Locate the cell with the specified text and output its [x, y] center coordinate. 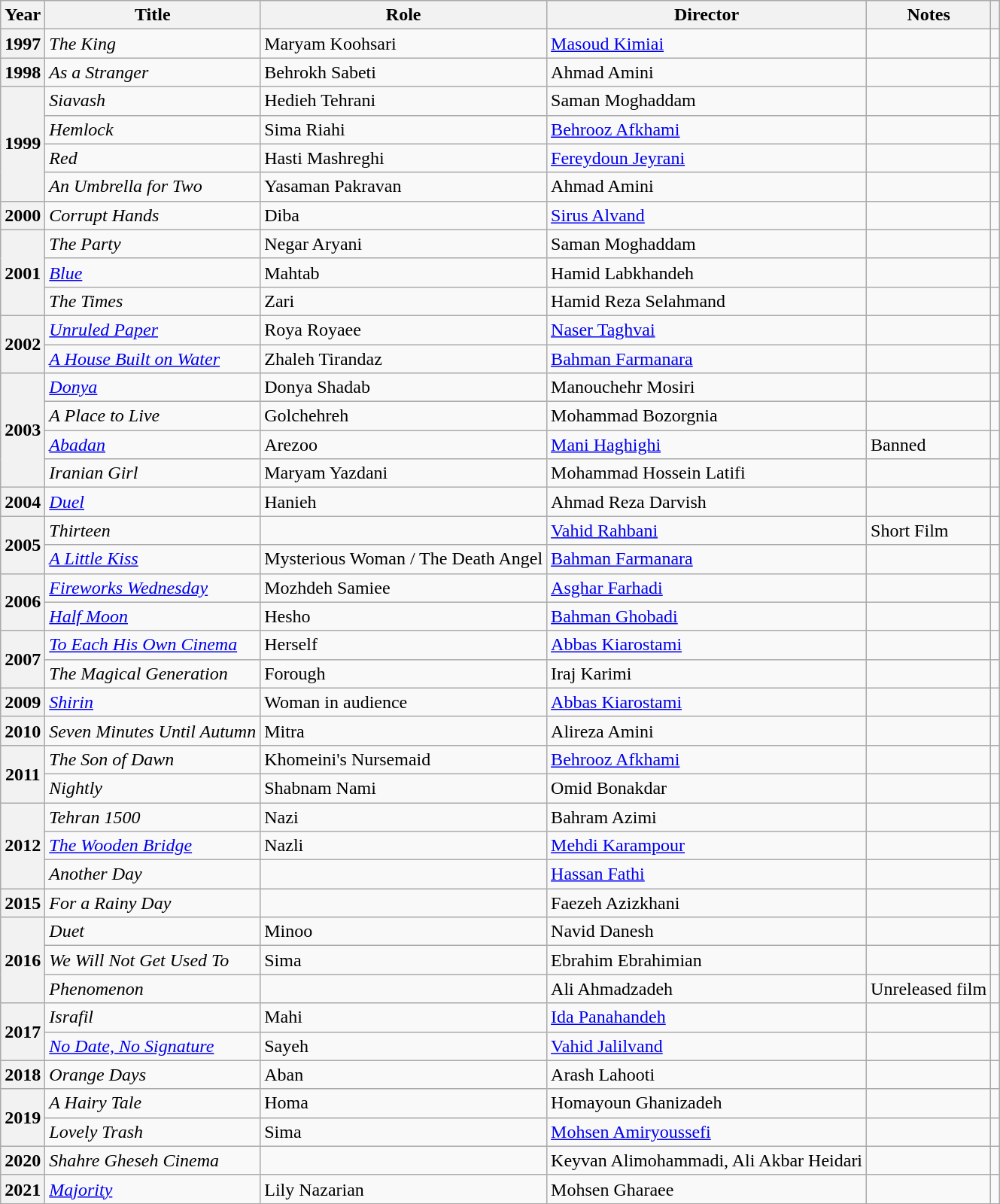
2019 [23, 1117]
Roya Royaee [403, 330]
Year [23, 15]
2003 [23, 430]
Hemlock [153, 129]
Negar Aryani [403, 244]
Orange Days [153, 1075]
Vahid Rahbani [707, 531]
Homa [403, 1103]
Naser Taghvai [707, 330]
Ahmad Reza Darvish [707, 502]
2004 [23, 502]
Duet [153, 932]
2012 [23, 845]
Nazi [403, 816]
Fireworks Wednesday [153, 588]
Diba [403, 215]
2006 [23, 602]
Shirin [153, 702]
Hedieh Tehrani [403, 101]
Mehdi Karampour [707, 846]
Mitra [403, 731]
Thirteen [153, 531]
Yasaman Pakravan [403, 187]
2007 [23, 659]
Mohsen Amiryoussefi [707, 1132]
Woman in audience [403, 702]
Zari [403, 301]
Hanieh [403, 502]
Arezoo [403, 445]
Phenomenon [153, 989]
The Magical Generation [153, 673]
Shabnam Nami [403, 788]
Sima Riahi [403, 129]
Lily Nazarian [403, 1189]
Sirus Alvand [707, 215]
Hasti Mashreghi [403, 158]
Asghar Farhadi [707, 588]
2010 [23, 731]
We Will Not Get Used To [153, 960]
Iranian Girl [153, 473]
As a Stranger [153, 72]
Maryam Yazdani [403, 473]
Homayoun Ghanizadeh [707, 1103]
An Umbrella for Two [153, 187]
Israfil [153, 1017]
Mahtab [403, 272]
Abadan [153, 445]
2016 [23, 960]
Red [153, 158]
2015 [23, 903]
A Hairy Tale [153, 1103]
2017 [23, 1032]
Hamid Labkhandeh [707, 272]
Banned [929, 445]
Ebrahim Ebrahimian [707, 960]
2000 [23, 215]
Nightly [153, 788]
Fereydoun Jeyrani [707, 158]
Masoud Kimiai [707, 44]
Arash Lahooti [707, 1075]
2011 [23, 774]
1998 [23, 72]
Omid Bonakdar [707, 788]
Hassan Fathi [707, 874]
2020 [23, 1160]
Bahman Ghobadi [707, 616]
Tehran 1500 [153, 816]
2021 [23, 1189]
2002 [23, 344]
Short Film [929, 531]
Golchehreh [403, 416]
Mahi [403, 1017]
Half Moon [153, 616]
Herself [403, 645]
Aban [403, 1075]
A Place to Live [153, 416]
The Times [153, 301]
Mohammad Hossein Latifi [707, 473]
Navid Danesh [707, 932]
Notes [929, 15]
Zhaleh Tirandaz [403, 359]
To Each His Own Cinema [153, 645]
1999 [23, 144]
Role [403, 15]
Majority [153, 1189]
Hesho [403, 616]
Corrupt Hands [153, 215]
Unreleased film [929, 989]
Lovely Trash [153, 1132]
Director [707, 15]
1997 [23, 44]
Manouchehr Mosiri [707, 388]
Mohsen Gharaee [707, 1189]
Duel [153, 502]
2005 [23, 545]
Bahram Azimi [707, 816]
Shahre Gheseh Cinema [153, 1160]
Forough [403, 673]
Minoo [403, 932]
The Wooden Bridge [153, 846]
Vahid Jalilvand [707, 1046]
The Party [153, 244]
Siavash [153, 101]
Mozhdeh Samiee [403, 588]
Sayeh [403, 1046]
Faezeh Azizkhani [707, 903]
Unruled Paper [153, 330]
2018 [23, 1075]
Keyvan Alimohammadi, Ali Akbar Heidari [707, 1160]
No Date, No Signature [153, 1046]
Khomeini's Nursemaid [403, 759]
Ali Ahmadzadeh [707, 989]
A Little Kiss [153, 559]
Blue [153, 272]
Maryam Koohsari [403, 44]
For a Rainy Day [153, 903]
2009 [23, 702]
Mohammad Bozorgnia [707, 416]
2001 [23, 272]
Iraj Karimi [707, 673]
Alireza Amini [707, 731]
Donya [153, 388]
The Son of Dawn [153, 759]
Seven Minutes Until Autumn [153, 731]
Donya Shadab [403, 388]
A House Built on Water [153, 359]
Ida Panahandeh [707, 1017]
Mani Haghighi [707, 445]
Behrokh Sabeti [403, 72]
Nazli [403, 846]
Mysterious Woman / The Death Angel [403, 559]
The King [153, 44]
Title [153, 15]
Another Day [153, 874]
Hamid Reza Selahmand [707, 301]
